Output the (X, Y) coordinate of the center of the cell containing the given text.  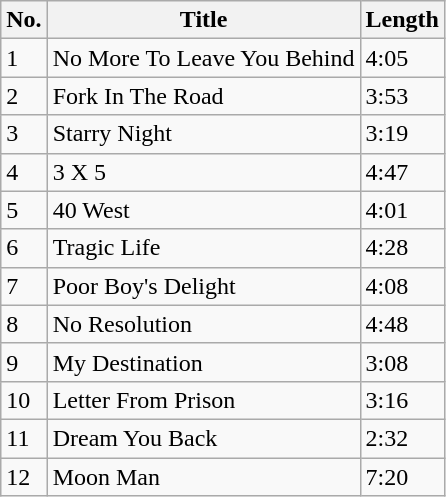
Letter From Prison (204, 400)
4:28 (402, 248)
No Resolution (204, 324)
No More To Leave You Behind (204, 58)
2 (24, 96)
Length (402, 20)
3:19 (402, 134)
4 (24, 172)
No. (24, 20)
3:08 (402, 362)
7:20 (402, 477)
5 (24, 210)
4:48 (402, 324)
40 West (204, 210)
3:53 (402, 96)
Dream You Back (204, 438)
11 (24, 438)
3:16 (402, 400)
2:32 (402, 438)
4:05 (402, 58)
Moon Man (204, 477)
Tragic Life (204, 248)
My Destination (204, 362)
Title (204, 20)
Poor Boy's Delight (204, 286)
12 (24, 477)
3 (24, 134)
1 (24, 58)
4:47 (402, 172)
Starry Night (204, 134)
3 X 5 (204, 172)
4:01 (402, 210)
8 (24, 324)
Fork In The Road (204, 96)
7 (24, 286)
10 (24, 400)
4:08 (402, 286)
6 (24, 248)
9 (24, 362)
